Provide the [X, Y] coordinate of the cell's center where the given text is located.  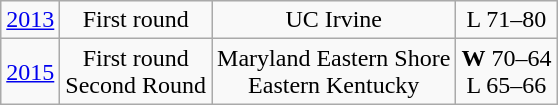
First roundSecond Round [136, 72]
W 70–64L 65–66 [506, 72]
First round [136, 20]
UC Irvine [334, 20]
2013 [30, 20]
2015 [30, 72]
L 71–80 [506, 20]
Maryland Eastern ShoreEastern Kentucky [334, 72]
